Provide the (x, y) coordinate of the cell's center where the given text is located.  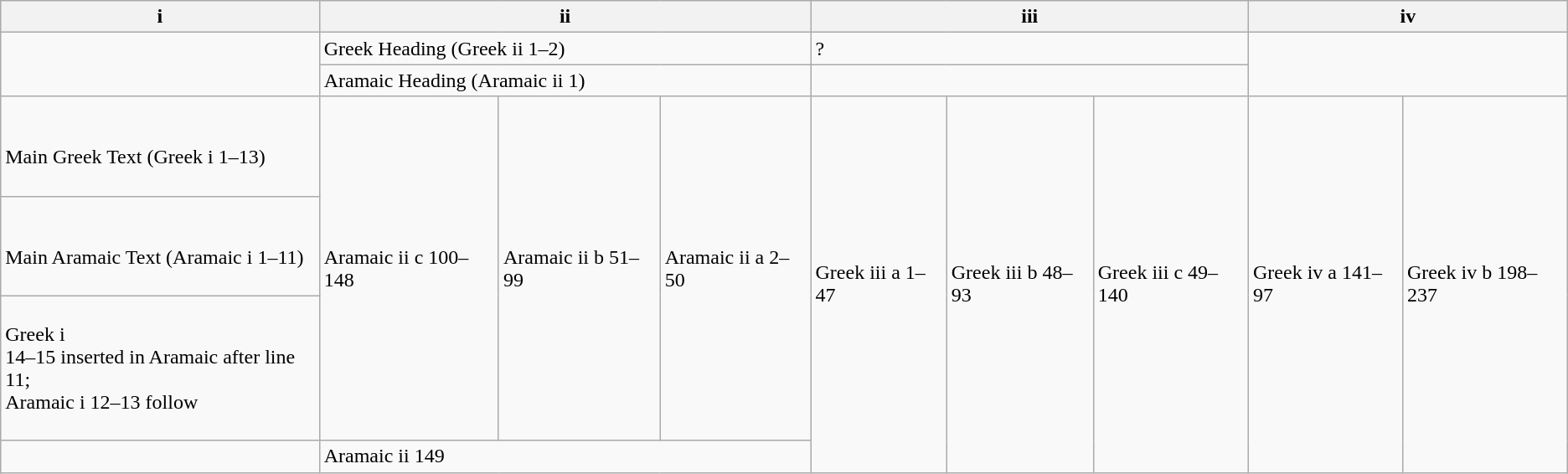
Greek iv a 141–97 (1325, 285)
Main Aramaic Text (Aramaic i 1–11) (160, 246)
? (1030, 49)
Greek i 14–15 inserted in Aramaic after line 11; Aramaic i 12–13 follow (160, 368)
Main Greek Text (Greek i 1–13) (160, 146)
Aramaic ii b 51–99 (580, 268)
Aramaic ii 149 (565, 456)
Greek iv b 198–237 (1484, 285)
Aramaic ii a 2–50 (735, 268)
ii (565, 17)
Aramaic ii c 100–148 (409, 268)
i (160, 17)
Greek iii a 1–47 (879, 285)
Greek iii c 49–140 (1171, 285)
Greek iii b 48–93 (1020, 285)
Aramaic Heading (Aramaic ii 1) (565, 80)
iv (1407, 17)
iii (1030, 17)
Greek Heading (Greek ii 1–2) (565, 49)
